Capture the cell that displays the provided text and extract its [x, y] central coordinate. 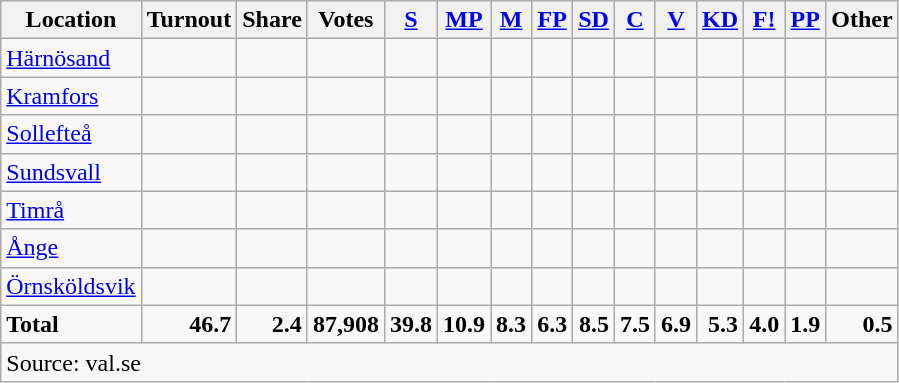
Total [71, 324]
Örnsköldsvik [71, 286]
Timrå [71, 210]
10.9 [464, 324]
Share [272, 20]
6.9 [676, 324]
Votes [346, 20]
0.5 [862, 324]
1.9 [806, 324]
Härnösand [71, 58]
39.8 [410, 324]
MP [464, 20]
Sundsvall [71, 172]
F! [764, 20]
M [512, 20]
Source: val.se [450, 362]
V [676, 20]
87,908 [346, 324]
S [410, 20]
KD [720, 20]
Turnout [189, 20]
4.0 [764, 324]
C [634, 20]
46.7 [189, 324]
5.3 [720, 324]
8.3 [512, 324]
7.5 [634, 324]
8.5 [594, 324]
Location [71, 20]
2.4 [272, 324]
Sollefteå [71, 134]
Kramfors [71, 96]
SD [594, 20]
FP [552, 20]
Ånge [71, 248]
6.3 [552, 324]
Other [862, 20]
PP [806, 20]
